Return the [X, Y] coordinate for the center point of the cell that contains the specified text.  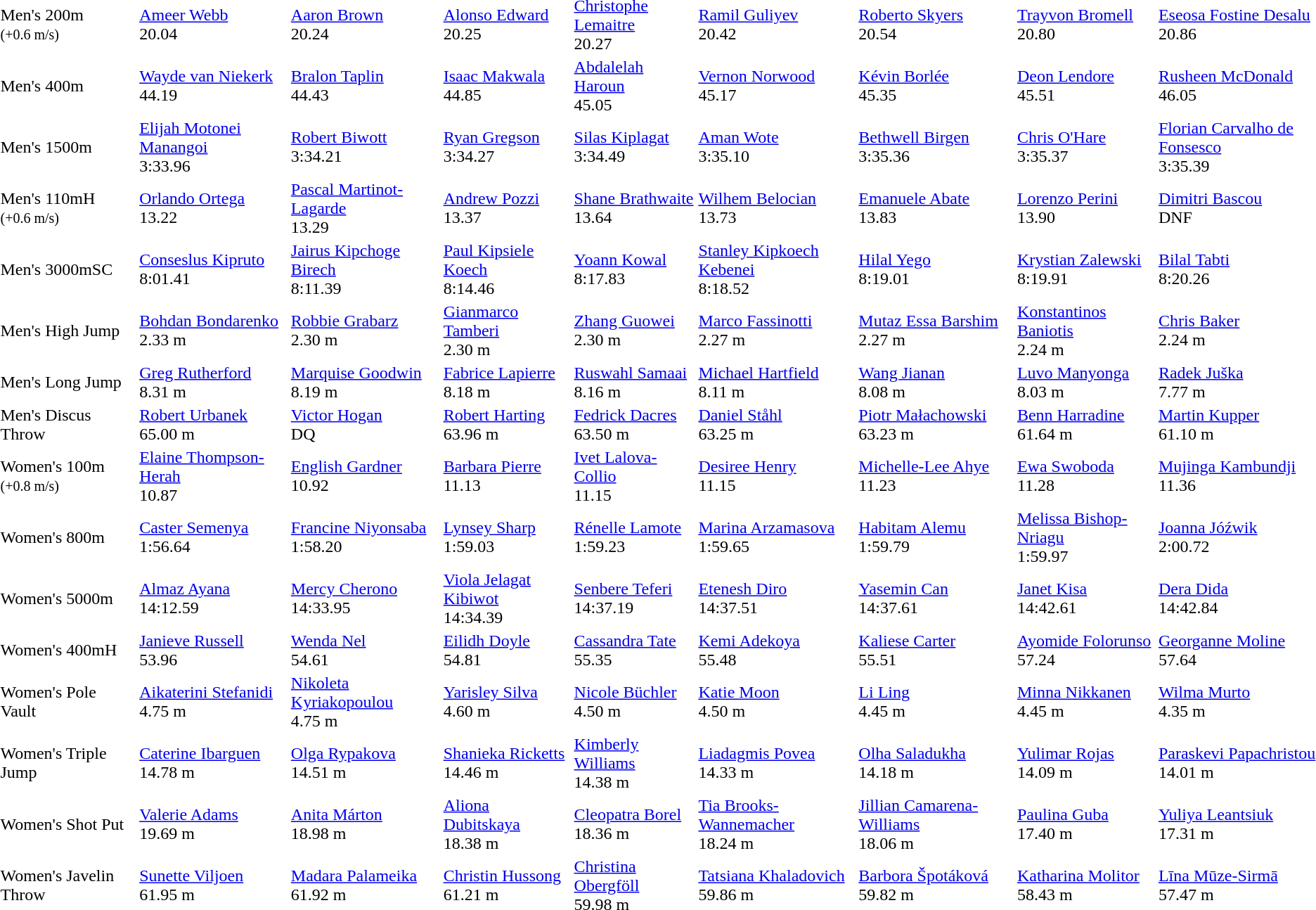
Wang Jianan 8.08 m [936, 383]
Isaac Makwala 44.85 [506, 86]
Olha Saladukha 14.18 m [936, 763]
Silas Kiplagat 3:34.49 [634, 147]
Luvo Manyonga 8.03 m [1085, 383]
Janet Kisa 14:42.61 [1085, 598]
Robert Harting 63.96 m [506, 425]
Vernon Norwood 45.17 [776, 86]
Ivet Lalova-Collio 11.15 [634, 476]
Senbere Teferi 14:37.19 [634, 598]
Jairus Kipchoge Birech 8:11.39 [365, 269]
Chris O'Hare 3:35.37 [1085, 147]
Shane Brathwaite 13.64 [634, 208]
Jillian Camarena-Williams 18.06 m [936, 824]
Emanuele Abate 13.83 [936, 208]
Konstantinos Baniotis 2.24 m [1085, 331]
Kimberly Williams 14.38 m [634, 763]
Anita Márton 18.98 m [365, 824]
Bethwell Birgen 3:35.36 [936, 147]
Katie Moon 4.50 m [776, 702]
Mercy Cherono 14:33.95 [365, 598]
Olga Rypakova 14.51 m [365, 763]
Eilidh Doyle 54.81 [506, 650]
Orlando Ortega 13.22 [214, 208]
Wenda Nel 54.61 [365, 650]
Kemi Adekoya 55.48 [776, 650]
Bohdan Bondarenko 2.33 m [214, 331]
Conseslus Kipruto 8:01.41 [214, 269]
Janieve Russell 53.96 [214, 650]
Deon Lendore 45.51 [1085, 86]
Ruswahl Samaai 8.16 m [634, 383]
Paul Kipsiele Koech 8:14.46 [506, 269]
Lorenzo Perini 13.90 [1085, 208]
Robert Biwott 3:34.21 [365, 147]
Aliona Dubitskaya 18.38 m [506, 824]
Aman Wote 3:35.10 [776, 147]
Rénelle Lamote 1:59.23 [634, 537]
Caster Semenya 1:56.64 [214, 537]
Yarisley Silva 4.60 m [506, 702]
Ewa Swoboda 11.28 [1085, 476]
Andrew Pozzi 13.37 [506, 208]
Wilhem Belocian 13.73 [776, 208]
Yasemin Can 14:37.61 [936, 598]
Minna Nikkanen 4.45 m [1085, 702]
Marquise Goodwin 8.19 m [365, 383]
Almaz Ayana 14:12.59 [214, 598]
Yoann Kowal 8:17.83 [634, 269]
Fabrice Lapierre 8.18 m [506, 383]
Greg Rutherford 8.31 m [214, 383]
Tia Brooks-Wannemacher 18.24 m [776, 824]
Michelle-Lee Ahye 11.23 [936, 476]
Bralon Taplin 44.43 [365, 86]
Benn Harradine 61.64 m [1085, 425]
Habitam Alemu 1:59.79 [936, 537]
Ryan Gregson 3:34.27 [506, 147]
Ayomide Folorunso 57.24 [1085, 650]
English Gardner 10.92 [365, 476]
Piotr Małachowski 63.23 m [936, 425]
Caterine Ibarguen 14.78 m [214, 763]
Robbie Grabarz 2.30 m [365, 331]
Yulimar Rojas 14.09 m [1085, 763]
Valerie Adams 19.69 m [214, 824]
Victor Hogan DQ [365, 425]
Gianmarco Tamberi 2.30 m [506, 331]
Cleopatra Borel 18.36 m [634, 824]
Elaine Thompson-Herah 10.87 [214, 476]
Melissa Bishop-Nriagu 1:59.97 [1085, 537]
Etenesh Diro 14:37.51 [776, 598]
Hilal Yego 8:19.01 [936, 269]
Cassandra Tate 55.35 [634, 650]
Mutaz Essa Barshim 2.27 m [936, 331]
Stanley Kipkoech Kebenei 8:18.52 [776, 269]
Wayde van Niekerk 44.19 [214, 86]
Robert Urbanek 65.00 m [214, 425]
Viola Jelagat Kibiwot 14:34.39 [506, 598]
Li Ling 4.45 m [936, 702]
Nikoleta Kyriakopoulou 4.75 m [365, 702]
Zhang Guowei 2.30 m [634, 331]
Pascal Martinot-Lagarde 13.29 [365, 208]
Elijah Motonei Manangoi 3:33.96 [214, 147]
Marina Arzamasova 1:59.65 [776, 537]
Lynsey Sharp 1:59.03 [506, 537]
Fedrick Dacres 63.50 m [634, 425]
Aikaterini Stefanidi 4.75 m [214, 702]
Barbara Pierre 11.13 [506, 476]
Paulina Guba 17.40 m [1085, 824]
Desiree Henry 11.15 [776, 476]
Nicole Büchler 4.50 m [634, 702]
Francine Niyonsaba 1:58.20 [365, 537]
Abdalelah Haroun 45.05 [634, 86]
Michael Hartfield 8.11 m [776, 383]
Daniel Ståhl 63.25 m [776, 425]
Marco Fassinotti 2.27 m [776, 331]
Liadagmis Povea 14.33 m [776, 763]
Krystian Zalewski 8:19.91 [1085, 269]
Kaliese Carter 55.51 [936, 650]
Shanieka Ricketts 14.46 m [506, 763]
Kévin Borlée 45.35 [936, 86]
